Return [X, Y] of the center of cell containing provided text 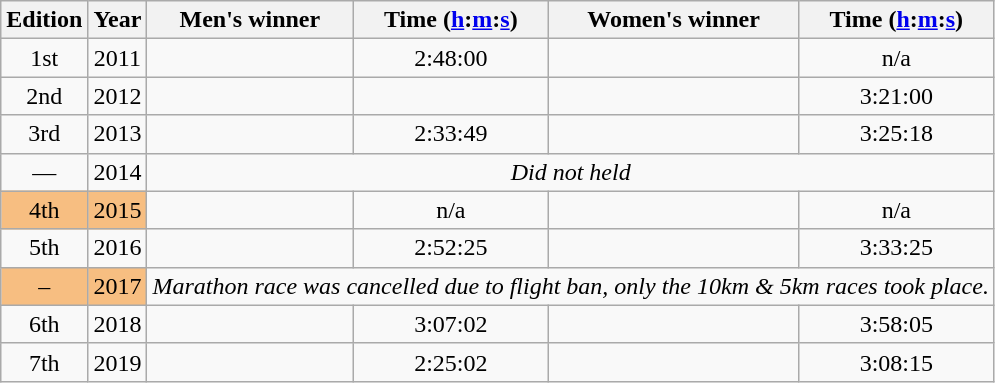
3:21:00 [896, 96]
2019 [118, 362]
2:48:00 [451, 58]
2:33:49 [451, 134]
2011 [118, 58]
3:08:15 [896, 362]
6th [44, 324]
7th [44, 362]
1st [44, 58]
Did not held [571, 172]
2017 [118, 286]
Men's winner [250, 20]
5th [44, 248]
– [44, 286]
Year [118, 20]
3:25:18 [896, 134]
2:25:02 [451, 362]
Edition [44, 20]
2015 [118, 210]
3:58:05 [896, 324]
2014 [118, 172]
3:07:02 [451, 324]
Women's winner [674, 20]
4th [44, 210]
— [44, 172]
2nd [44, 96]
2:52:25 [451, 248]
2016 [118, 248]
Marathon race was cancelled due to flight ban, only the 10km & 5km races took place. [571, 286]
2012 [118, 96]
3:33:25 [896, 248]
3rd [44, 134]
2013 [118, 134]
2018 [118, 324]
